Identify which cell holds the provided text, then report its (X, Y) central coordinate. 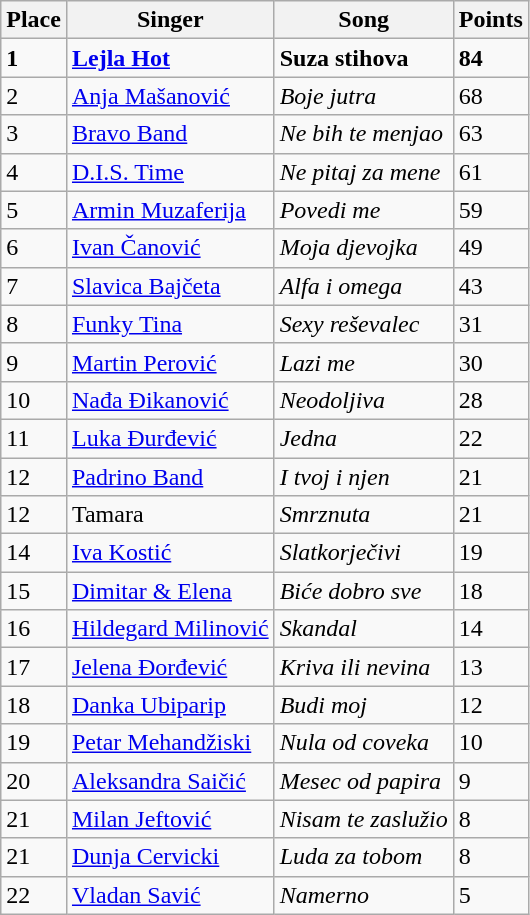
Petar Mehandžiski (170, 743)
Funky Tina (170, 324)
Dunja Cervicki (170, 857)
Suza stihova (364, 58)
16 (34, 629)
1 (34, 58)
Ne pitaj za mene (364, 172)
Hildegard Milinović (170, 629)
Slatkorječivi (364, 553)
I tvoj i njen (364, 477)
Lejla Hot (170, 58)
Namerno (364, 895)
13 (490, 667)
Aleksandra Saičić (170, 781)
Boje jutra (364, 96)
Luda za tobom (364, 857)
Nađa Đikanović (170, 400)
Points (490, 20)
30 (490, 362)
Jedna (364, 438)
43 (490, 286)
Biće dobro sve (364, 591)
15 (34, 591)
Song (364, 20)
Kriva ili nevina (364, 667)
Alfa i omega (364, 286)
61 (490, 172)
Bravo Band (170, 134)
Sexy reševalec (364, 324)
Nisam te zaslužio (364, 819)
Dimitar & Elena (170, 591)
Mesec od papira (364, 781)
Nula od coveka (364, 743)
Ne bih te menjao (364, 134)
Ivan Čanović (170, 248)
Singer (170, 20)
20 (34, 781)
Place (34, 20)
Neodoljiva (364, 400)
D.I.S. Time (170, 172)
Luka Đurđević (170, 438)
11 (34, 438)
Anja Mašanović (170, 96)
17 (34, 667)
49 (490, 248)
Skandal (364, 629)
84 (490, 58)
2 (34, 96)
3 (34, 134)
63 (490, 134)
Martin Perović (170, 362)
Povedi me (364, 210)
28 (490, 400)
Vladan Savić (170, 895)
Iva Kostić (170, 553)
Danka Ubiparip (170, 705)
Budi moj (364, 705)
Smrznuta (364, 515)
31 (490, 324)
4 (34, 172)
59 (490, 210)
Armin Muzaferija (170, 210)
68 (490, 96)
Tamara (170, 515)
Moja djevojka (364, 248)
Milan Jeftović (170, 819)
7 (34, 286)
Slavica Bajčeta (170, 286)
6 (34, 248)
Padrino Band (170, 477)
Lazi me (364, 362)
Jelena Đorđević (170, 667)
